Capture the cell that displays the provided text and extract its [x, y] central coordinate. 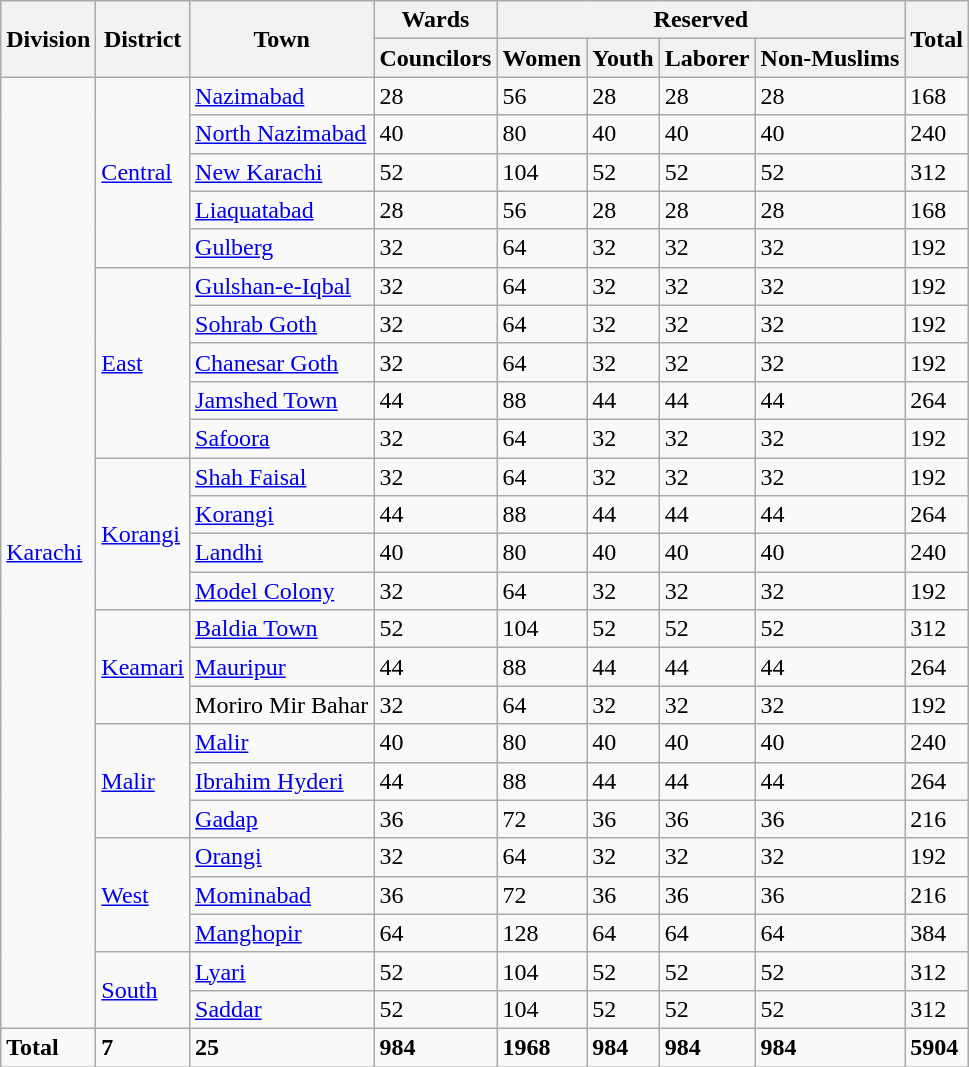
7 [143, 1047]
East [143, 362]
Mominabad [282, 895]
Women [542, 58]
Keamari [143, 667]
Nazimabad [282, 96]
Moriro Mir Bahar [282, 705]
Division [48, 39]
West [143, 895]
Saddar [282, 1009]
Wards [436, 20]
Gadap [282, 819]
Liaquatabad [282, 210]
Non-Muslims [830, 58]
Gulshan-e-Iqbal [282, 286]
Chanesar Goth [282, 362]
Ibrahim Hyderi [282, 781]
North Nazimabad [282, 134]
Town [282, 39]
Reserved [701, 20]
25 [282, 1047]
Councilors [436, 58]
384 [937, 933]
Safoora [282, 438]
New Karachi [282, 172]
Mauripur [282, 667]
District [143, 39]
Baldia Town [282, 629]
Central [143, 172]
Gulberg [282, 248]
Sohrab Goth [282, 324]
Jamshed Town [282, 400]
Orangi [282, 857]
Karachi [48, 553]
Shah Faisal [282, 477]
South [143, 990]
Model Colony [282, 591]
5904 [937, 1047]
Lyari [282, 971]
Laborer [707, 58]
Youth [623, 58]
Manghopir [282, 933]
Landhi [282, 553]
1968 [542, 1047]
128 [542, 933]
